Return (x, y) of the center of cell containing provided text 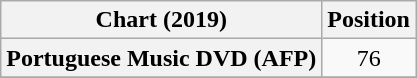
Position (369, 20)
Chart (2019) (162, 20)
76 (369, 58)
Portuguese Music DVD (AFP) (162, 58)
